Find where the given text appears and provide that cell's center as [x, y] coordinate. 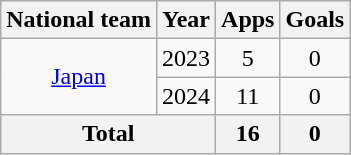
2024 [186, 96]
Year [186, 20]
2023 [186, 58]
16 [248, 134]
5 [248, 58]
Total [108, 134]
Japan [79, 77]
11 [248, 96]
Goals [315, 20]
Apps [248, 20]
National team [79, 20]
